Pinpoint the cell where the given text exists, returning its (X, Y) midpoint coordinate. 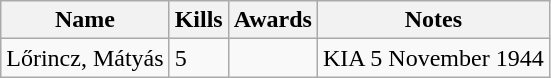
Name (85, 20)
Kills (198, 20)
5 (198, 58)
Awards (272, 20)
Lőrincz, Mátyás (85, 58)
KIA 5 November 1944 (433, 58)
Notes (433, 20)
